Return (x, y) of the center of cell containing provided text 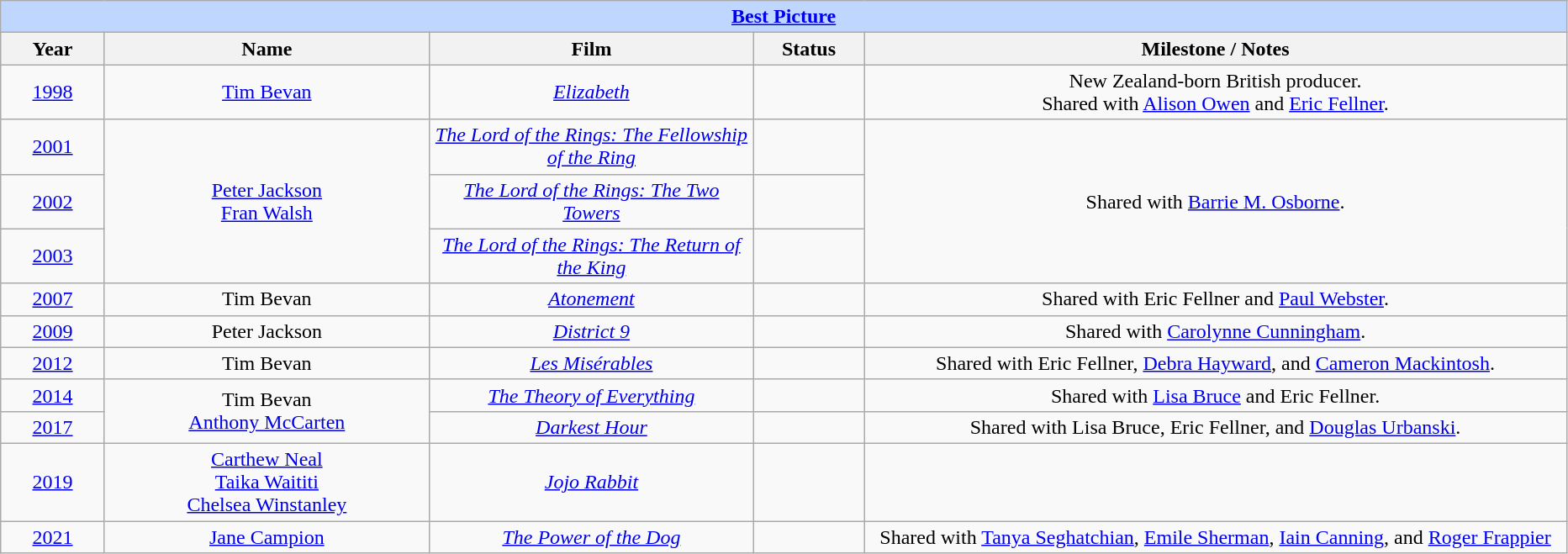
District 9 (591, 331)
2021 (53, 537)
The Power of the Dog (591, 537)
2009 (53, 331)
2012 (53, 363)
Peter JacksonFran Walsh (267, 202)
Atonement (591, 299)
2017 (53, 427)
Shared with Lisa Bruce and Eric Fellner. (1216, 395)
Elizabeth (591, 92)
The Lord of the Rings: The Return of the King (591, 256)
2003 (53, 256)
1998 (53, 92)
Year (53, 49)
The Lord of the Rings: The Two Towers (591, 202)
2007 (53, 299)
Shared with Eric Fellner and Paul Webster. (1216, 299)
Milestone / Notes (1216, 49)
Jane Campion (267, 537)
Shared with Eric Fellner, Debra Hayward, and Cameron Mackintosh. (1216, 363)
The Lord of the Rings: The Fellowship of the Ring (591, 146)
Peter Jackson (267, 331)
Shared with Barrie M. Osborne. (1216, 202)
Darkest Hour (591, 427)
2002 (53, 202)
Les Misérables (591, 363)
Jojo Rabbit (591, 482)
2014 (53, 395)
New Zealand-born British producer.Shared with Alison Owen and Eric Fellner. (1216, 92)
2001 (53, 146)
2019 (53, 482)
Status (809, 49)
Film (591, 49)
Shared with Tanya Seghatchian, Emile Sherman, Iain Canning, and Roger Frappier (1216, 537)
Name (267, 49)
Best Picture (784, 17)
Shared with Lisa Bruce, Eric Fellner, and Douglas Urbanski. (1216, 427)
Carthew NealTaika WaititiChelsea Winstanley (267, 482)
Tim BevanAnthony McCarten (267, 411)
The Theory of Everything (591, 395)
Shared with Carolynne Cunningham. (1216, 331)
